For the text-containing cell, return its midpoint in (X, Y) coordinate format. 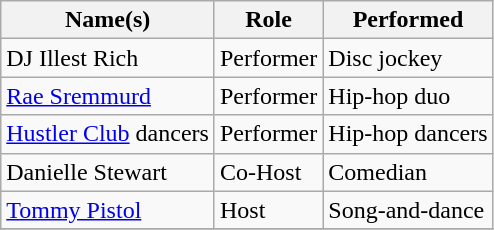
Tommy Pistol (108, 210)
Hip-hop dancers (408, 134)
Co-Host (268, 172)
Host (268, 210)
Role (268, 20)
Disc jockey (408, 58)
Hip-hop duo (408, 96)
Hustler Club dancers (108, 134)
Name(s) (108, 20)
Comedian (408, 172)
Performed (408, 20)
Song-and-dance (408, 210)
DJ Illest Rich (108, 58)
Rae Sremmurd (108, 96)
Danielle Stewart (108, 172)
